Identify which cell holds the provided text, then report its [X, Y] central coordinate. 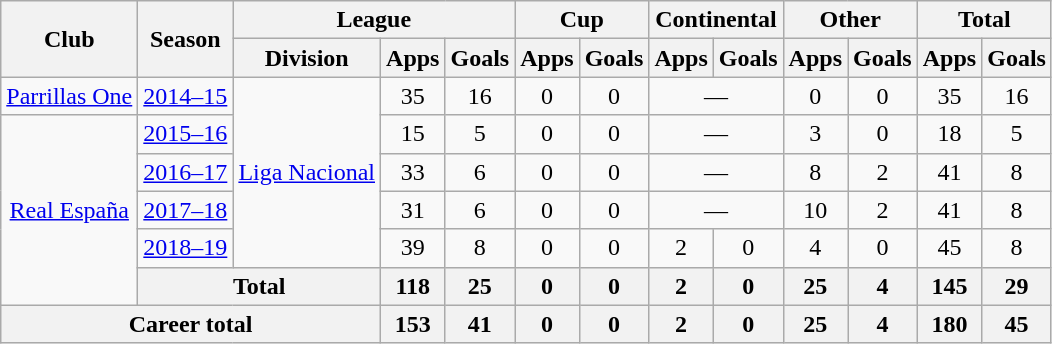
2014–15 [186, 96]
18 [949, 134]
Continental [716, 20]
145 [949, 286]
2015–16 [186, 134]
Liga Nacional [307, 172]
League [374, 20]
118 [413, 286]
29 [1017, 286]
3 [815, 134]
39 [413, 248]
10 [815, 210]
15 [413, 134]
Club [70, 39]
2016–17 [186, 172]
Cup [582, 20]
2017–18 [186, 210]
2018–19 [186, 248]
Real España [70, 210]
33 [413, 172]
Other [850, 20]
180 [949, 324]
Parrillas One [70, 96]
153 [413, 324]
Career total [191, 324]
31 [413, 210]
Division [307, 58]
Season [186, 39]
